From the cell containing the given text, extract its center point as (X, Y) coordinate. 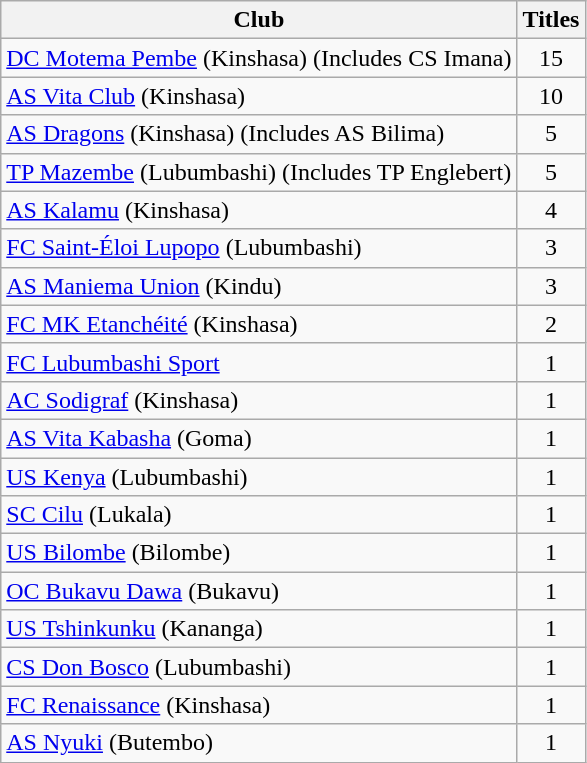
OC Bukavu Dawa (Bukavu) (259, 591)
FC Renaissance (Kinshasa) (259, 705)
AS Dragons (Kinshasa) (Includes AS Bilima) (259, 134)
US Bilombe (Bilombe) (259, 553)
Titles (551, 20)
DC Motema Pembe (Kinshasa) (Includes CS Imana) (259, 58)
AS Nyuki (Butembo) (259, 743)
SC Cilu (Lukala) (259, 515)
AS Kalamu (Kinshasa) (259, 210)
Club (259, 20)
AS Vita Club (Kinshasa) (259, 96)
AS Vita Kabasha (Goma) (259, 438)
FC Lubumbashi Sport (259, 362)
US Kenya (Lubumbashi) (259, 477)
FC MK Etanchéité (Kinshasa) (259, 324)
15 (551, 58)
4 (551, 210)
10 (551, 96)
AC Sodigraf (Kinshasa) (259, 400)
CS Don Bosco (Lubumbashi) (259, 667)
FC Saint-Éloi Lupopo (Lubumbashi) (259, 248)
US Tshinkunku (Kananga) (259, 629)
AS Maniema Union (Kindu) (259, 286)
TP Mazembe (Lubumbashi) (Includes TP Englebert) (259, 172)
2 (551, 324)
